Scan for the cell matching the given text and deliver its [x, y] coordinate at center. 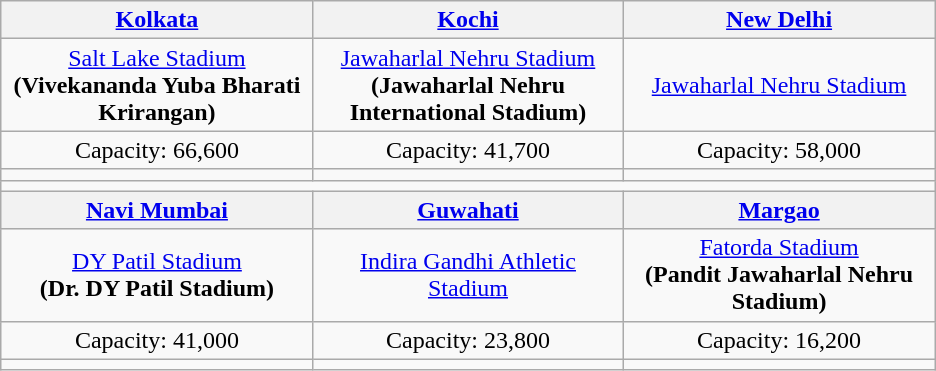
Capacity: 58,000 [780, 150]
Capacity: 16,200 [780, 340]
Jawaharlal Nehru Stadium [780, 85]
Capacity: 23,800 [468, 340]
Fatorda Stadium(Pandit Jawaharlal Nehru Stadium) [780, 275]
Jawaharlal Nehru Stadium(Jawaharlal Nehru International Stadium) [468, 85]
DY Patil Stadium(Dr. DY Patil Stadium) [156, 275]
Kochi [468, 20]
Guwahati [468, 210]
Capacity: 66,600 [156, 150]
New Delhi [780, 20]
Capacity: 41,700 [468, 150]
Salt Lake Stadium(Vivekananda Yuba Bharati Krirangan) [156, 85]
Indira Gandhi Athletic Stadium [468, 275]
Navi Mumbai [156, 210]
Capacity: 41,000 [156, 340]
Kolkata [156, 20]
Margao [780, 210]
